Find where the given text appears and provide that cell's center as [x, y] coordinate. 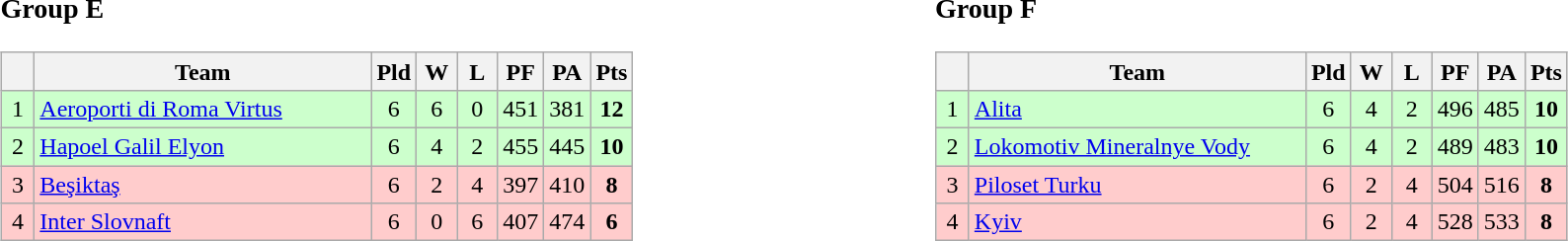
381 [567, 109]
496 [1455, 109]
407 [521, 222]
489 [1455, 147]
516 [1501, 185]
Inter Slovnaft [203, 222]
483 [1501, 147]
410 [567, 185]
Kyiv [1137, 222]
504 [1455, 185]
Lokomotiv Mineralnye Vody [1137, 147]
474 [567, 222]
455 [521, 147]
397 [521, 185]
533 [1501, 222]
445 [567, 147]
Alita [1137, 109]
Piloset Turku [1137, 185]
Aeroporti di Roma Virtus [203, 109]
528 [1455, 222]
Hapoel Galil Elyon [203, 147]
451 [521, 109]
12 [612, 109]
485 [1501, 109]
Beşiktaş [203, 185]
